Find where the given text appears and provide that cell's center as (x, y) coordinate. 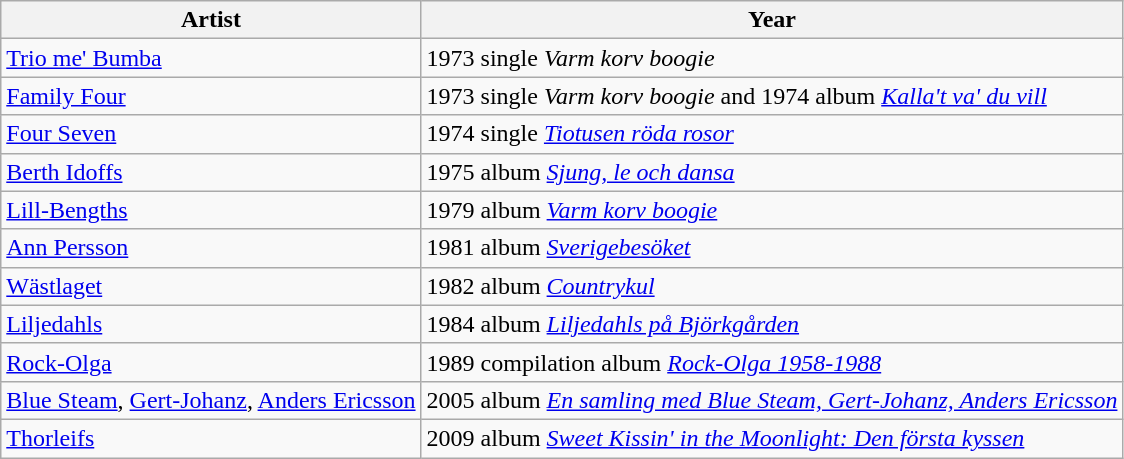
1981 album Sverigebesöket (772, 248)
Liljedahls (211, 324)
Wästlaget (211, 286)
Year (772, 20)
Family Four (211, 96)
2005 album En samling med Blue Steam, Gert-Johanz, Anders Ericsson (772, 400)
1974 single Tiotusen röda rosor (772, 134)
Rock-Olga (211, 362)
2009 album Sweet Kissin' in the Moonlight: Den första kyssen (772, 438)
1989 compilation album Rock-Olga 1958-1988 (772, 362)
1979 album Varm korv boogie (772, 210)
1973 single Varm korv boogie and 1974 album Kalla't va' du vill (772, 96)
Ann Persson (211, 248)
Blue Steam, Gert-Johanz, Anders Ericsson (211, 400)
Four Seven (211, 134)
Lill-Bengths (211, 210)
Berth Idoffs (211, 172)
Trio me' Bumba (211, 58)
1973 single Varm korv boogie (772, 58)
Artist (211, 20)
1984 album Liljedahls på Björkgården (772, 324)
1982 album Countrykul (772, 286)
Thorleifs (211, 438)
1975 album Sjung, le och dansa (772, 172)
